Return [x, y] of the center of cell containing provided text 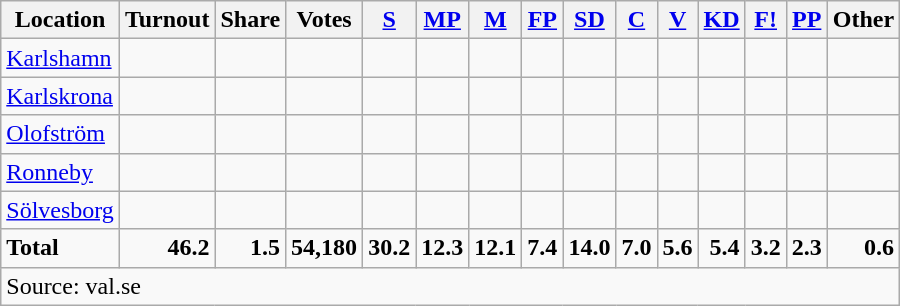
Karlskrona [60, 96]
30.2 [390, 248]
7.0 [636, 248]
7.4 [542, 248]
2.3 [806, 248]
Share [250, 20]
KD [722, 20]
MP [442, 20]
PP [806, 20]
Location [60, 20]
Source: val.se [450, 286]
12.3 [442, 248]
3.2 [766, 248]
S [390, 20]
Karlshamn [60, 58]
F! [766, 20]
Total [60, 248]
12.1 [496, 248]
Turnout [167, 20]
5.4 [722, 248]
M [496, 20]
V [678, 20]
Olofström [60, 134]
1.5 [250, 248]
14.0 [590, 248]
FP [542, 20]
0.6 [863, 248]
46.2 [167, 248]
Ronneby [60, 172]
SD [590, 20]
C [636, 20]
5.6 [678, 248]
Other [863, 20]
Votes [324, 20]
Sölvesborg [60, 210]
54,180 [324, 248]
